Search for the cell housing the specified text and yield its (x, y) center coordinate. 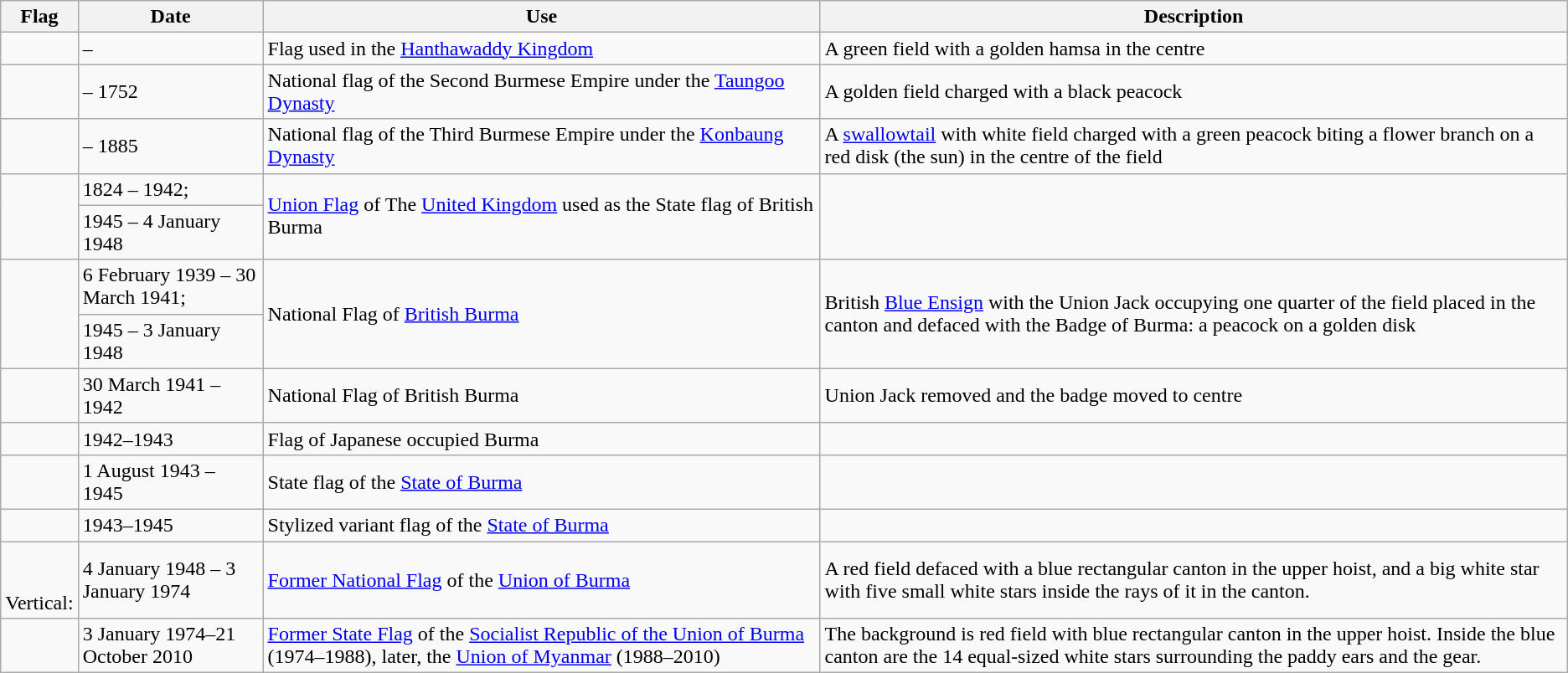
4 January 1948 – 3 January 1974 (171, 579)
Former State Flag of the Socialist Republic of the Union of Burma (1974–1988), later, the Union of Myanmar (1988–2010) (541, 646)
– 1885 (171, 146)
1824 – 1942; (171, 189)
Former National Flag of the Union of Burma (541, 579)
Stylized variant flag of the State of Burma (541, 525)
1943–1945 (171, 525)
Description (1194, 17)
1942–1943 (171, 439)
1 August 1943 – 1945 (171, 482)
30 March 1941 – 1942 (171, 395)
Flag of Japanese occupied Burma (541, 439)
1945 – 3 January 1948 (171, 342)
Flag used in the Hanthawaddy Kingdom (541, 49)
A swallowtail with white field charged with a green peacock biting a flower branch on a red disk (the sun) in the centre of the field (1194, 146)
– 1752 (171, 92)
3 January 1974–21 October 2010 (171, 646)
Union Jack removed and the badge moved to centre (1194, 395)
1945 – 4 January 1948 (171, 233)
A green field with a golden hamsa in the centre (1194, 49)
State flag of the State of Burma (541, 482)
National flag of the Second Burmese Empire under the Taungoo Dynasty (541, 92)
Vertical: (39, 579)
Union Flag of The United Kingdom used as the State flag of British Burma (541, 216)
Flag (39, 17)
A golden field charged with a black peacock (1194, 92)
Use (541, 17)
Date (171, 17)
National flag of the Third Burmese Empire under the Konbaung Dynasty (541, 146)
– (171, 49)
6 February 1939 – 30 March 1941; (171, 286)
